Capture the cell that displays the provided text and extract its [X, Y] central coordinate. 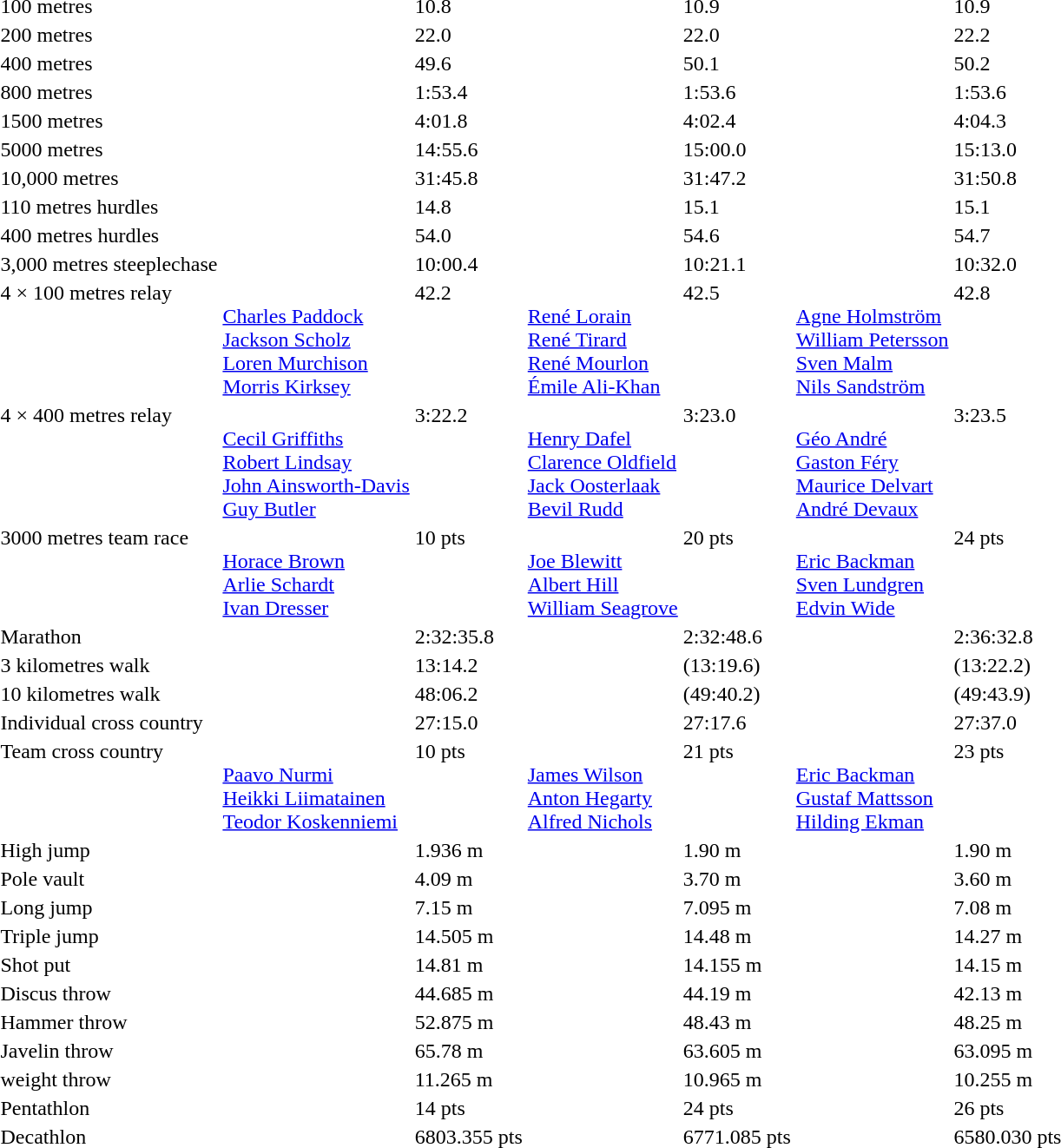
31:45.8 [469, 178]
Horace BrownArlie SchardtIvan Dresser [316, 573]
14.155 m [736, 965]
7.095 m [736, 907]
11.265 m [469, 1079]
2:32:48.6 [736, 637]
Eric BackmanGustaf MattssonHilding Ekman [872, 787]
14:55.6 [469, 149]
René LorainRené TirardRené MourlonÉmile Ali-Khan [603, 340]
42.2 [469, 340]
4:01.8 [469, 121]
13:14.2 [469, 665]
21 pts [736, 787]
Géo AndréGaston FéryMaurice DelvartAndré Devaux [872, 462]
48:06.2 [469, 694]
54.0 [469, 235]
4.09 m [469, 879]
7.15 m [469, 907]
50.1 [736, 63]
14.81 m [469, 965]
3:23.0 [736, 462]
14.505 m [469, 936]
48.43 m [736, 1022]
20 pts [736, 573]
Cecil GriffithsRobert LindsayJohn Ainsworth-DavisGuy Butler [316, 462]
10.965 m [736, 1079]
65.78 m [469, 1051]
(13:19.6) [736, 665]
27:17.6 [736, 722]
James WilsonAnton HegartyAlfred Nichols [603, 787]
3:22.2 [469, 462]
15.1 [736, 207]
14.8 [469, 207]
42.5 [736, 340]
4:02.4 [736, 121]
10:00.4 [469, 264]
27:15.0 [469, 722]
49.6 [469, 63]
1:53.4 [469, 92]
14 pts [469, 1108]
Agne HolmströmWilliam PeterssonSven MalmNils Sandström [872, 340]
3.70 m [736, 879]
1.936 m [469, 850]
Eric BackmanSven LundgrenEdvin Wide [872, 573]
Paavo NurmiHeikki LiimatainenTeodor Koskenniemi [316, 787]
Charles PaddockJackson ScholzLoren MurchisonMorris Kirksey [316, 340]
Henry DafelClarence OldfieldJack OosterlaakBevil Rudd [603, 462]
44.685 m [469, 993]
14.48 m [736, 936]
63.605 m [736, 1051]
54.6 [736, 235]
31:47.2 [736, 178]
52.875 m [469, 1022]
Joe BlewittAlbert HillWilliam Seagrove [603, 573]
44.19 m [736, 993]
24 pts [736, 1108]
(49:40.2) [736, 694]
1.90 m [736, 850]
15:00.0 [736, 149]
1:53.6 [736, 92]
2:32:35.8 [469, 637]
10:21.1 [736, 264]
